Provide the [X, Y] coordinate of the cell's center where the given text is located.  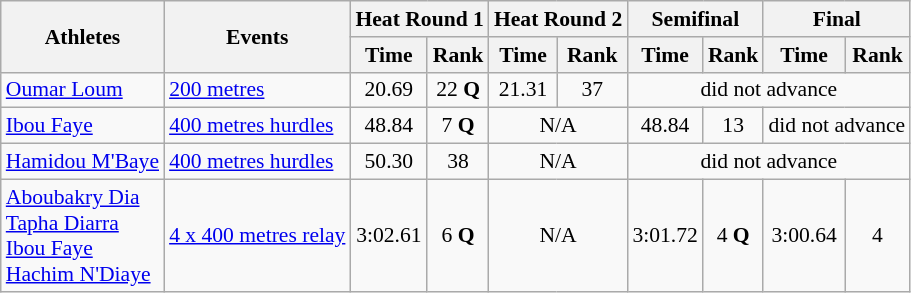
4 [878, 235]
37 [592, 90]
3:00.64 [804, 235]
Heat Round 1 [419, 19]
Athletes [82, 36]
13 [734, 126]
Events [257, 36]
3:01.72 [664, 235]
22 Q [458, 90]
Ibou Faye [82, 126]
Final [836, 19]
7 Q [458, 126]
Hamidou M'Baye [82, 162]
6 Q [458, 235]
Heat Round 2 [558, 19]
Oumar Loum [82, 90]
21.31 [523, 90]
3:02.61 [388, 235]
200 metres [257, 90]
20.69 [388, 90]
50.30 [388, 162]
Aboubakry DiaTapha DiarraIbou FayeHachim N'Diaye [82, 235]
38 [458, 162]
Semifinal [695, 19]
4 x 400 metres relay [257, 235]
4 Q [734, 235]
